Locate the cell with the specified text and output its (X, Y) center coordinate. 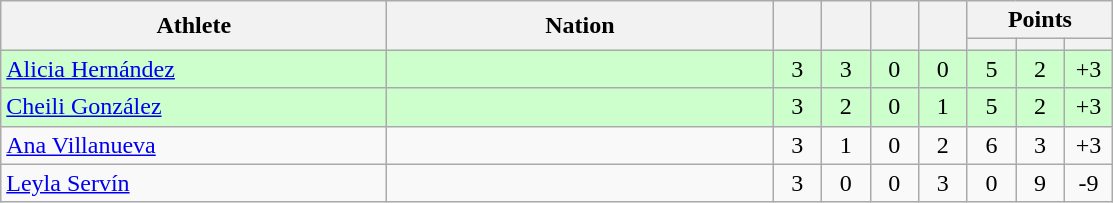
Leyla Servín (194, 183)
Nation (580, 26)
6 (992, 145)
-9 (1088, 183)
Cheili González (194, 107)
Ana Villanueva (194, 145)
Alicia Hernández (194, 69)
Athlete (194, 26)
Points (1040, 20)
9 (1040, 183)
